Identify which cell holds the provided text, then report its [X, Y] central coordinate. 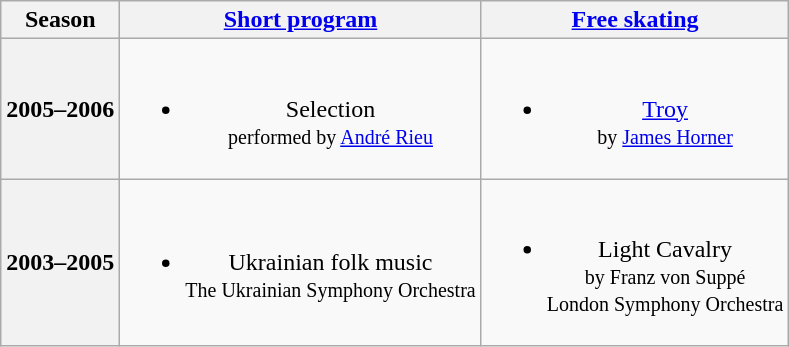
Troy by James Horner [635, 109]
Light Cavalry by Franz von Suppé London Symphony Orchestra [635, 262]
2005–2006 [60, 109]
Selection performed by André Rieu [300, 109]
Short program [300, 20]
Ukrainian folk music The Ukrainian Symphony Orchestra [300, 262]
Season [60, 20]
Free skating [635, 20]
2003–2005 [60, 262]
